Capture the cell that displays the provided text and extract its (X, Y) central coordinate. 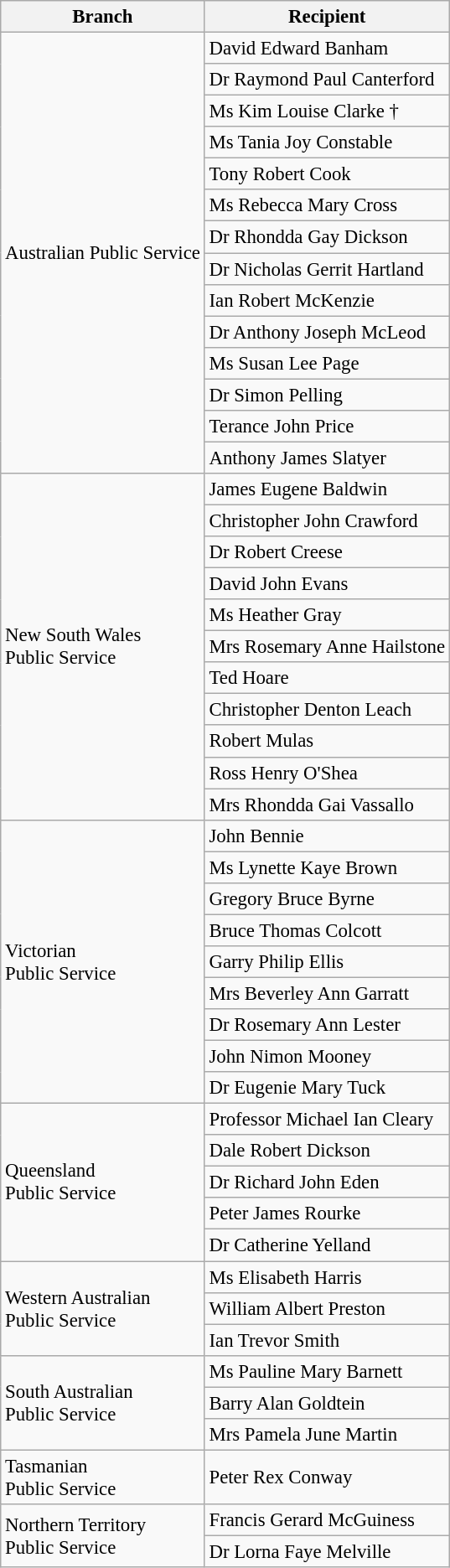
QueenslandPublic Service (102, 1182)
Dr Catherine Yelland (327, 1245)
Ms Elisabeth Harris (327, 1277)
Dr Lorna Faye Melville (327, 1551)
David Edward Banham (327, 49)
Terance John Price (327, 427)
Recipient (327, 17)
Dr Anthony Joseph McLeod (327, 332)
Professor Michael Ian Cleary (327, 1120)
David John Evans (327, 584)
Anthony James Slatyer (327, 458)
Mrs Pamela June Martin (327, 1435)
Ms Susan Lee Page (327, 363)
VictorianPublic Service (102, 961)
John Bennie (327, 836)
Mrs Beverley Ann Garratt (327, 993)
Branch (102, 17)
Dr Robert Creese (327, 552)
Bruce Thomas Colcott (327, 930)
William Albert Preston (327, 1308)
Dr Nicholas Gerrit Hartland (327, 269)
Dr Simon Pelling (327, 395)
Dale Robert Dickson (327, 1151)
Australian Public Service (102, 253)
John Nimon Mooney (327, 1057)
Mrs Rosemary Anne Hailstone (327, 647)
Dr Richard John Eden (327, 1182)
Ms Lynette Kaye Brown (327, 867)
Ms Pauline Mary Barnett (327, 1371)
Dr Raymond Paul Canterford (327, 80)
Peter James Rourke (327, 1214)
Ian Trevor Smith (327, 1340)
New South WalesPublic Service (102, 647)
Christopher John Crawford (327, 520)
Ms Kim Louise Clarke † (327, 111)
Dr Rosemary Ann Lester (327, 1025)
James Eugene Baldwin (327, 489)
Dr Eugenie Mary Tuck (327, 1088)
Northern TerritoryPublic Service (102, 1535)
Garry Philip Ellis (327, 962)
Ted Hoare (327, 678)
Christopher Denton Leach (327, 710)
Francis Gerard McGuiness (327, 1520)
Western AustralianPublic Service (102, 1309)
Ms Tania Joy Constable (327, 142)
Peter Rex Conway (327, 1477)
Robert Mulas (327, 742)
Barry Alan Goldtein (327, 1403)
Tony Robert Cook (327, 174)
TasmanianPublic Service (102, 1477)
Ms Rebecca Mary Cross (327, 205)
Dr Rhondda Gay Dickson (327, 237)
South AustralianPublic Service (102, 1403)
Ian Robert McKenzie (327, 300)
Ms Heather Gray (327, 615)
Ross Henry O'Shea (327, 773)
Mrs Rhondda Gai Vassallo (327, 805)
Gregory Bruce Byrne (327, 899)
